Return [X, Y] of the center of cell containing provided text 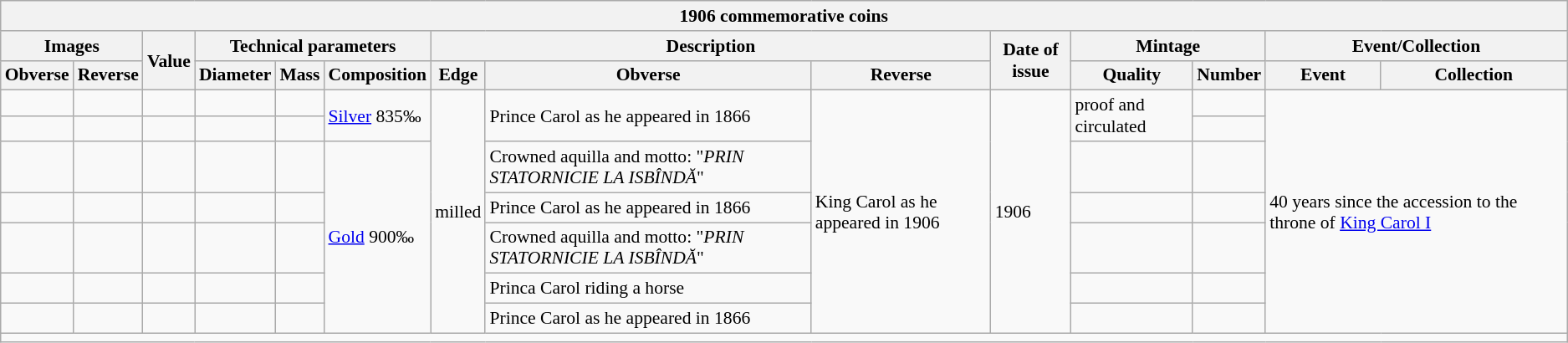
Date of issue [1031, 60]
Description [711, 46]
Silver 835‰ [377, 115]
Mass [299, 75]
King Carol as he appeared in 1906 [901, 212]
Collection [1474, 75]
Edge [458, 75]
Event [1323, 75]
1906 commemorative coins [784, 16]
Diameter [235, 75]
Event/Collection [1417, 46]
Composition [377, 75]
Quality [1131, 75]
Mintage [1167, 46]
Technical parameters [313, 46]
proof and circulated [1131, 115]
Gold 900‰ [377, 238]
Princa Carol riding a horse [647, 289]
milled [458, 212]
40 years since the accession to the throne of King Carol I [1417, 212]
Value [169, 60]
Images [72, 46]
Number [1229, 75]
1906 [1031, 212]
